Pinpoint the cell where the given text exists, returning its [x, y] midpoint coordinate. 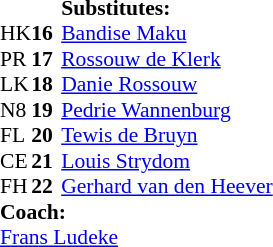
FL [16, 135]
Gerhard van den Heever [167, 187]
HK [16, 33]
Coach: [136, 212]
FH [16, 187]
CE [16, 161]
17 [46, 59]
16 [46, 33]
21 [46, 161]
PR [16, 59]
LK [16, 85]
20 [46, 135]
Pedrie Wannenburg [167, 110]
Louis Strydom [167, 161]
Rossouw de Klerk [167, 59]
N8 [16, 110]
Bandise Maku [167, 33]
19 [46, 110]
Danie Rossouw [167, 85]
18 [46, 85]
22 [46, 187]
Tewis de Bruyn [167, 135]
